Capture the cell that displays the provided text and extract its (x, y) central coordinate. 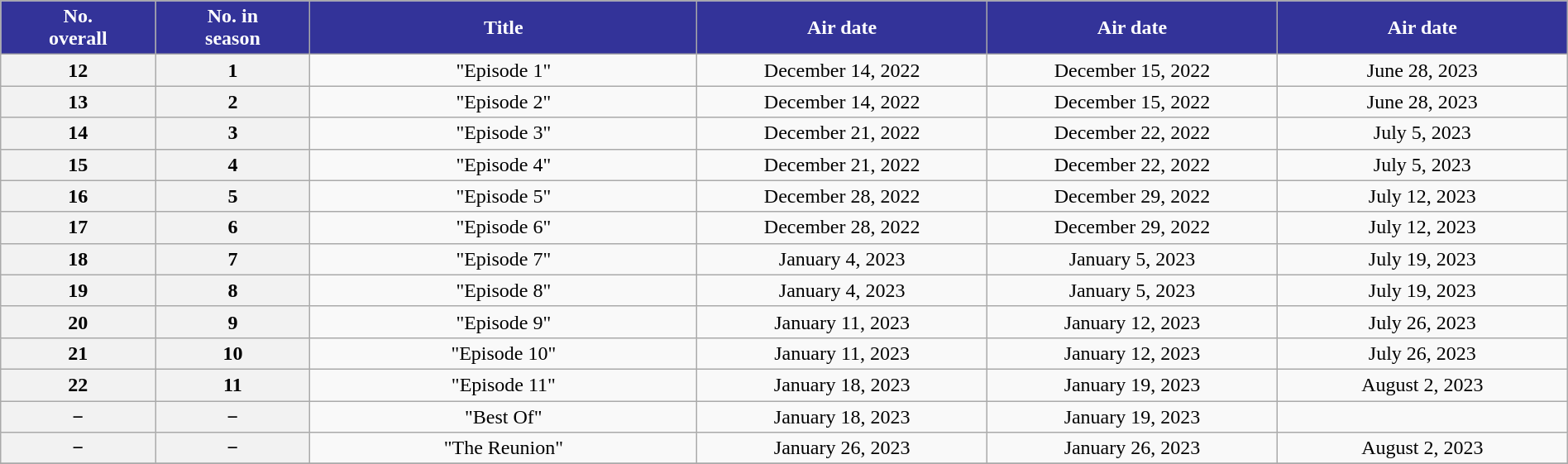
"Episode 2" (504, 102)
22 (78, 385)
15 (78, 165)
11 (233, 385)
7 (233, 259)
1 (233, 70)
20 (78, 322)
"Best Of" (504, 416)
"Episode 6" (504, 227)
12 (78, 70)
16 (78, 196)
"Episode 11" (504, 385)
14 (78, 133)
"Episode 4" (504, 165)
"The Reunion" (504, 448)
"Episode 3" (504, 133)
19 (78, 290)
No.overall (78, 28)
"Episode 8" (504, 290)
"Episode 1" (504, 70)
17 (78, 227)
21 (78, 353)
"Episode 7" (504, 259)
6 (233, 227)
8 (233, 290)
18 (78, 259)
"Episode 5" (504, 196)
3 (233, 133)
13 (78, 102)
No. inseason (233, 28)
2 (233, 102)
9 (233, 322)
"Episode 10" (504, 353)
Title (504, 28)
10 (233, 353)
"Episode 9" (504, 322)
5 (233, 196)
4 (233, 165)
